Return (X, Y) of the center of cell containing provided text 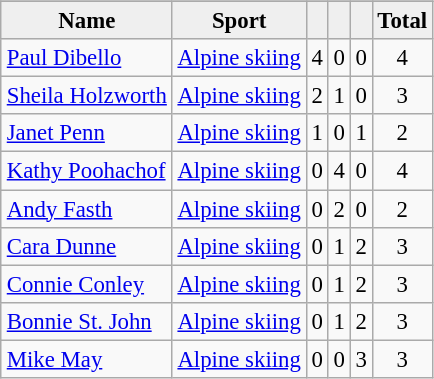
Cara Dunne (86, 246)
Kathy Poohachof (86, 171)
Sheila Holzworth (86, 96)
Janet Penn (86, 133)
Mike May (86, 359)
Andy Fasth (86, 209)
Name (86, 21)
Sport (239, 21)
Connie Conley (86, 284)
Bonnie St. John (86, 321)
Paul Dibello (86, 58)
Total (402, 21)
